Provide the [x, y] coordinate of the cell's center where the given text is located.  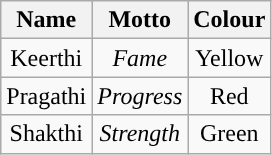
Strength [140, 134]
Fame [140, 58]
Pragathi [46, 96]
Keerthi [46, 58]
Shakthi [46, 134]
Yellow [230, 58]
Green [230, 134]
Colour [230, 20]
Progress [140, 96]
Name [46, 20]
Red [230, 96]
Motto [140, 20]
